Search for the cell housing the specified text and yield its [X, Y] center coordinate. 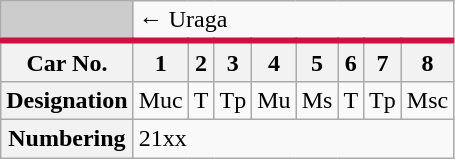
8 [427, 61]
2 [201, 61]
3 [233, 61]
Msc [427, 100]
Car No. [67, 61]
Ms [317, 100]
← Uraga [294, 21]
Muc [160, 100]
Designation [67, 100]
4 [274, 61]
5 [317, 61]
Mu [274, 100]
Numbering [67, 138]
6 [351, 61]
7 [383, 61]
1 [160, 61]
21xx [294, 138]
